From the cell containing the given text, extract its center point as (x, y) coordinate. 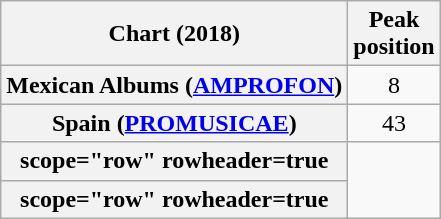
8 (394, 85)
43 (394, 123)
Chart (2018) (174, 34)
Peakposition (394, 34)
Spain (PROMUSICAE) (174, 123)
Mexican Albums (AMPROFON) (174, 85)
